Locate the cell with the specified text and output its [X, Y] center coordinate. 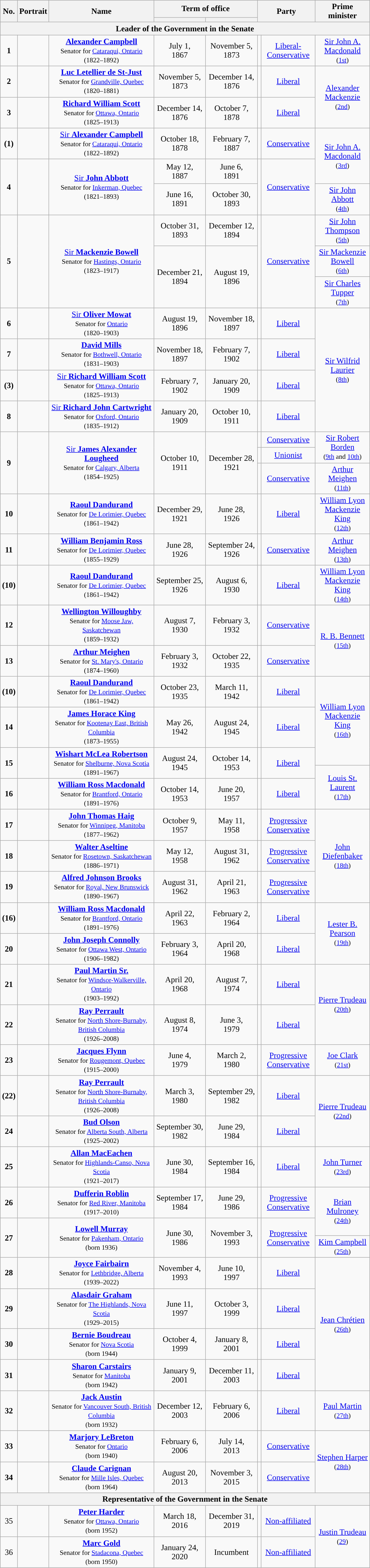
William Benjamin RossSenator for De Lorimier, Quebec(1855–1929) [101, 549]
14 [9, 728]
26 [9, 1203]
Bud OlsonSenator for Alberta South, Alberta(1925–2002) [101, 1131]
(22) [9, 1095]
April 21,1963 [232, 887]
34 [9, 1477]
Liberal-Conservative [288, 51]
November 4,1993 [180, 1273]
July 1,1867 [180, 51]
22 [9, 1025]
Sir Richard William ScottSenator for Ottawa, Ontario(1825–1913) [101, 385]
June 30,1984 [180, 1167]
August 7,1974 [232, 984]
12 [9, 625]
36 [9, 1552]
Arthur Meighen(13th) [342, 549]
December 21,1894 [180, 277]
9 [9, 463]
11 [9, 549]
Party [286, 11]
Bernie BoudreauSenator for Nova Scotia(born 1944) [101, 1344]
(16) [9, 918]
Arthur Meighen(11th) [342, 478]
6 [9, 323]
Wellington WilloughbySenator for Moose Jaw, Saskatchewan(1859–1932) [101, 625]
May 26,1942 [180, 728]
February 2,1964 [232, 918]
Sir Wilfrid Laurier(8th) [342, 370]
Jack AustinSenator for Vancouver South, British Columbia(born 1932) [101, 1411]
Walter AseltineSenator for Rosetown, Saskatchewan(1886–1971) [101, 856]
James Horace KingSenator for Kootenay East, British Columbia(1873–1955) [101, 728]
16 [9, 794]
December 29,1921 [180, 514]
September 30,1982 [180, 1131]
December 12,1894 [232, 230]
October 23,1935 [180, 692]
(1) [9, 143]
1 [9, 51]
2 [9, 82]
10 [9, 514]
John Thomas HaigSenator for Winnipeg, Manitoba(1877–1962) [101, 825]
7 [9, 354]
Paul Martin Sr.Senator for Windsor-Walkerville, Ontario(1903–1992) [101, 984]
Sir Mackenzie BowellSenator for Hastings, Ontario(1823–1917) [101, 261]
(3) [9, 385]
John Joseph ConnollySenator for Ottawa West, Ontario(1906–1982) [101, 949]
No. [9, 11]
Richard William ScottSenator for Ottawa, Ontario(1825–1913) [101, 113]
Sir James Alexander LougheedSenator for Calgary, Alberta(1854–1925) [101, 463]
28 [9, 1273]
Lester B. Pearson(19th) [342, 933]
R. B. Bennett(15th) [342, 641]
Representative of the Government in the Senate [185, 1499]
Sir Robert Borden(9th and 10th) [342, 447]
October 4,1999 [180, 1344]
William Lyon Mackenzie King(16th) [342, 721]
January 8,2001 [232, 1344]
25 [9, 1167]
Jacques FlynnSenator for Rougemont, Quebec(1915–2000) [101, 1060]
March 11,1942 [232, 692]
18 [9, 856]
June 10,1997 [232, 1273]
December 12,2003 [180, 1411]
October 7,1878 [232, 113]
Pierre Trudeau(22nd) [342, 1111]
May 11,1958 [232, 825]
Alfred Johnson BrooksSenator for Royal, New Brunswick(1890–1967) [101, 887]
Sharon CarstairsSenator for Manitoba(born 1942) [101, 1375]
Wishart McLea RobertsonSenator for Shelburne, Nova Scotia(1891–1967) [101, 763]
September 25,1926 [180, 585]
Kim Campbell(25th) [342, 1246]
Dufferin RoblinSenator for Red River, Manitoba(1917–2010) [101, 1203]
Portrait [33, 11]
March 3,1980 [180, 1095]
May 12,1887 [180, 171]
Pierre Trudeau(20th) [342, 1004]
Luc Letellier de St-JustSenator for Grandville, Quebec(1820–1881) [101, 82]
August 20,2013 [180, 1477]
April 22,1963 [180, 918]
June 6,1891 [232, 171]
September 16,1984 [232, 1167]
Sir John Thompson(5th) [342, 230]
Marc GoldSenator for Stadacona, Quebec(born 1950) [101, 1552]
December 31,2019 [232, 1521]
Alexander Mackenzie(2nd) [342, 97]
October 31,1893 [180, 230]
May 12,1958 [180, 856]
August 8,1974 [180, 1025]
8 [9, 416]
June 20,1957 [232, 794]
October 30,1893 [232, 199]
Paul Martin(27th) [342, 1411]
October 18,1878 [180, 143]
Alasdair GrahamSenator for The Highlands, Nova Scotia(1929–2015) [101, 1308]
Peter HarderSenator for Ottawa, Ontario(born 1952) [101, 1521]
Brian Mulroney(24th) [342, 1211]
June 11,1997 [180, 1308]
March 18,2016 [180, 1521]
Claude CarignanSenator for Mille Isles, Quebec(born 1964) [101, 1477]
13 [9, 661]
September 29,1982 [232, 1095]
3 [9, 113]
June 4,1979 [180, 1060]
Marjory LeBretonSenator for Ontario(born 1940) [101, 1446]
June 3,1979 [232, 1025]
Jean Chrétien(26th) [342, 1324]
Sir Richard John CartwrightSenator for Oxford, Ontario(1835–1912) [101, 416]
William Lyon Mackenzie King(12th) [342, 514]
Sir Charles Tupper(7th) [342, 292]
35 [9, 1521]
Leader of the Government in the Senate [185, 29]
David MillsSenator for Bothwell, Ontario(1831–1903) [101, 354]
Allan MacEachenSenator for Highlands-Canso, Nova Scotia(1921–2017) [101, 1167]
Incumbent [232, 1552]
August 7,1930 [180, 625]
July 14,2013 [232, 1446]
15 [9, 763]
Sir John A. Macdonald(3rd) [342, 156]
27 [9, 1238]
September 17,1984 [180, 1203]
32 [9, 1411]
33 [9, 1446]
February 3,1964 [180, 949]
June 16,1891 [180, 199]
17 [9, 825]
June 30,1986 [180, 1238]
Joe Clark(21st) [342, 1060]
Name [101, 11]
John Diefenbaker(18th) [342, 856]
Justin Trudeau(29) [342, 1537]
Arthur MeighenSenator for St. Mary's, Ontario(1874–1960) [101, 661]
23 [9, 1060]
January 24,2020 [180, 1552]
John Turner(23rd) [342, 1167]
December 28,1921 [232, 463]
February 7,1887 [232, 143]
June 29,1986 [232, 1203]
Joyce FairbairnSenator for Lethbridge, Alberta(1939–2022) [101, 1273]
William Lyon Mackenzie King(14th) [342, 585]
Sir Oliver MowatSenator for Ontario(1820–1903) [101, 323]
19 [9, 887]
Sir John A. Macdonald(1st) [342, 51]
Sir Alexander CampbellSenator for Cataraqui, Ontario(1822–1892) [101, 143]
Sir Mackenzie Bowell(6th) [342, 261]
24 [9, 1131]
Sir John Abbott(4th) [342, 199]
Sir John AbbottSenator for Inkerman, Quebec(1821–1893) [101, 187]
31 [9, 1375]
Stephen Harper(28th) [342, 1462]
Term of office [206, 9]
21 [9, 984]
Lowell MurraySenator for Pakenham, Ontario(born 1936) [101, 1238]
October 3,1999 [232, 1308]
Alexander CampbellSenator for Cataraqui, Ontario(1822–1892) [101, 51]
November 3,2015 [232, 1477]
Prime minister [342, 11]
Unionist [288, 455]
October 22,1935 [232, 661]
January 9,2001 [180, 1375]
20 [9, 949]
June 29,1984 [232, 1131]
Louis St. Laurent(17th) [342, 787]
August 6,1930 [232, 585]
October 9,1957 [180, 825]
December 11,2003 [232, 1375]
March 2,1980 [232, 1060]
4 [9, 187]
September 24,1926 [232, 549]
5 [9, 261]
30 [9, 1344]
29 [9, 1308]
November 3,1993 [232, 1238]
